Pinpoint the cell where the given text exists, returning its (X, Y) midpoint coordinate. 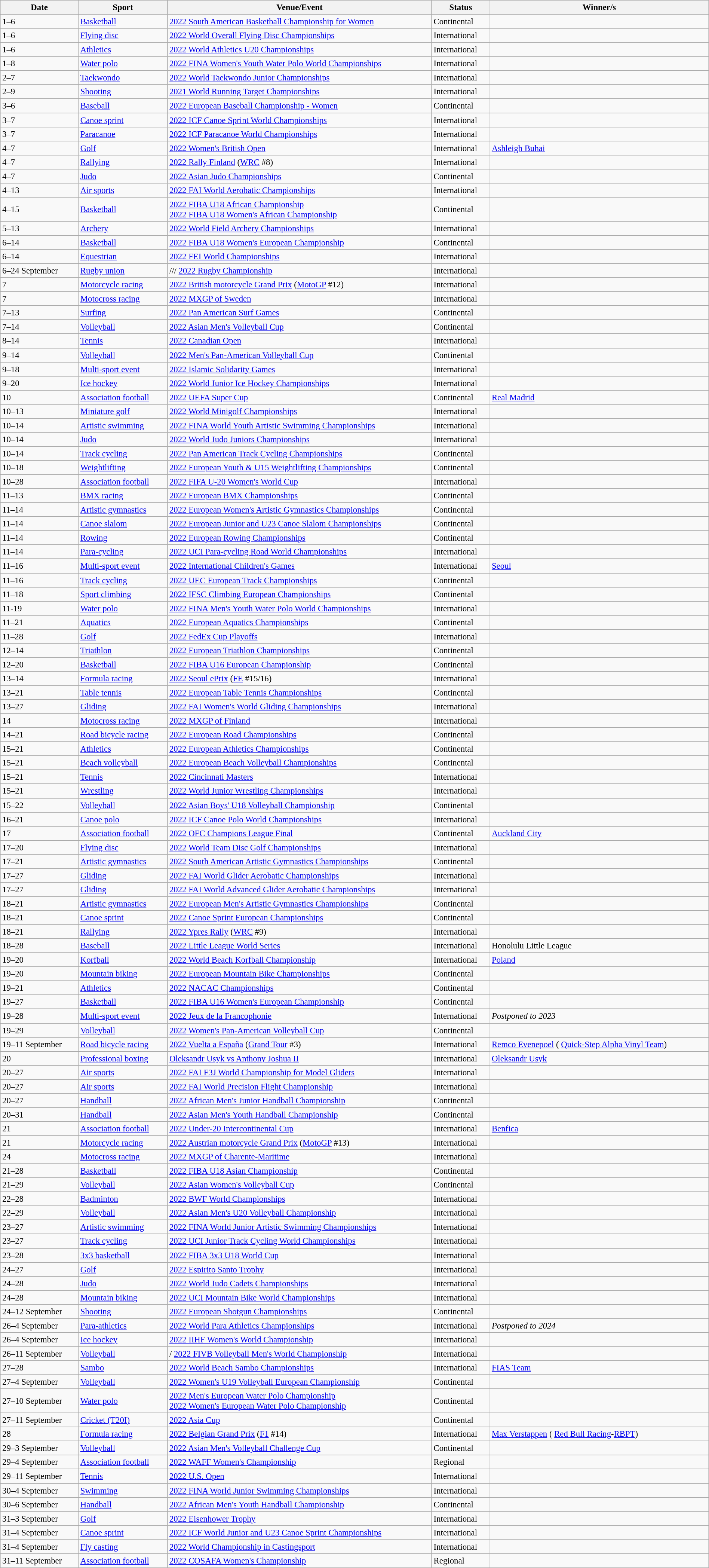
2022 European Men's Artistic Gymnastics Championships (300, 904)
2022 FINA World Youth Artistic Swimming Championships (300, 425)
2022 European Beach Volleyball Championships (300, 763)
2022 MXGP of Finland (300, 721)
8–14 (40, 341)
11–18 (40, 594)
2022 Austrian motorcycle Grand Prix (MotoGP #13) (300, 1143)
27–11 September (40, 1420)
13–14 (40, 679)
24–27 (40, 1269)
20–31 (40, 1115)
Para-cycling (123, 552)
2022 MXGP of Charente-Maritime (300, 1157)
29–3 September (40, 1448)
13–27 (40, 707)
2022 FAI Women's World Gliding Championships (300, 707)
27–28 (40, 1368)
17–20 (40, 847)
2022 European Athletics Championships (300, 749)
Auckland City (599, 833)
2022 IFSC Climbing European Championships (300, 594)
11–28 (40, 636)
2022 European Table Tennis Championships (300, 693)
2022 FAI World Precision Flight Championship (300, 1086)
Remco Evenepoel ( Quick-Step Alpha Vinyl Team) (599, 1044)
2022 Canoe Sprint European Championships (300, 918)
Max Verstappen ( Red Bull Racing-RBPT) (599, 1434)
2022 FINA World Junior Swimming Championships (300, 1491)
Seoul (599, 566)
2022 World Team Disc Golf Championships (300, 847)
2022 Asian Men's Volleyball Challenge Cup (300, 1448)
Table tennis (123, 693)
Professional boxing (123, 1058)
BMX racing (123, 496)
2022 European Mountain Bike Championships (300, 974)
14–21 (40, 735)
2022 Ypres Rally (WRC #9) (300, 932)
2022 British motorcycle Grand Prix (MotoGP #12) (300, 285)
2022 World Junior Wrestling Championships (300, 791)
9–20 (40, 383)
Miniature golf (123, 412)
Equestrian (123, 257)
4–15 (40, 210)
19–28 (40, 1016)
Benfica (599, 1129)
9–18 (40, 369)
Honolulu Little League (599, 946)
Postponed to 2023 (599, 1016)
22–28 (40, 1199)
Beach volleyball (123, 763)
2022 European Junior and U23 Canoe Slalom Championships (300, 524)
31–3 September (40, 1519)
2022 FAI F3J World Championship for Model Gliders (300, 1072)
2022 European Triathlon Championships (300, 651)
2022 Pan American Track Cycling Championships (300, 453)
Postponed to 2024 (599, 1326)
Canoe polo (123, 819)
Rugby union (123, 271)
2022 OFC Champions League Final (300, 833)
2–7 (40, 78)
Date (40, 7)
22–29 (40, 1213)
2022 Women's Pan-American Volleyball Cup (300, 1030)
2022 World Minigolf Championships (300, 412)
2021 World Running Target Championships (300, 92)
2022 European Baseball Championship - Women (300, 106)
2022 South American Artistic Gymnastics Championships (300, 862)
2022 Cincinnati Masters (300, 777)
2022 UEC European Track Championships (300, 580)
1–8 (40, 64)
2022 Rally Finland (WRC #8) (300, 162)
Winner/s (599, 7)
2022 FINA Men's Youth Water Polo World Championships (300, 608)
Canoe slalom (123, 524)
2022 UCI Mountain Bike World Championships (300, 1298)
2022 Seoul ePrix (FE #15/16) (300, 679)
Oleksandr Usyk vs Anthony Joshua II (300, 1058)
27–4 September (40, 1382)
21–28 (40, 1171)
2022 FedEx Cup Playoffs (300, 636)
Rowing (123, 538)
2022 FAI World Glider Aerobatic Championships (300, 875)
Archery (123, 229)
2022 World Beach Sambo Championships (300, 1368)
2022 World Championship in Castingsport (300, 1547)
29–11 September (40, 1476)
2022 FAI World Aerobatic Championships (300, 190)
28 (40, 1434)
19–29 (40, 1030)
10 (40, 397)
17–21 (40, 862)
2022 Jeux de la Francophonie (300, 1016)
11–21 (40, 622)
30–4 September (40, 1491)
Korfball (123, 960)
24 (40, 1157)
Sambo (123, 1368)
2022 FIBA U16 European Championship (300, 664)
2022 UCI Junior Track Cycling World Championships (300, 1241)
2022 European Women's Artistic Gymnastics Championships (300, 510)
Taekwondo (123, 78)
Ashleigh Buhai (599, 148)
2022 FAI World Advanced Glider Aerobatic Championships (300, 890)
26–11 September (40, 1354)
2022 European Aquatics Championships (300, 622)
2022 Vuelta a España (Grand Tour #3) (300, 1044)
2022 Asian Judo Championships (300, 176)
2022 ICF Canoe Polo World Championships (300, 819)
7–14 (40, 327)
/ 2022 FIVB Volleyball Men's World Championship (300, 1354)
2022 European Youth & U15 Weightlifting Championships (300, 468)
2022 FIBA U18 Women's European Championship (300, 242)
11–13 (40, 496)
2022 European Shotgun Championships (300, 1312)
2022 Asian Men's U20 Volleyball Championship (300, 1213)
2022 U.S. Open (300, 1476)
2022 ICF Canoe Sprint World Championships (300, 120)
2022 World Para Athletics Championships (300, 1326)
7–13 (40, 313)
2022 Belgian Grand Prix (F1 #14) (300, 1434)
2022 African Men's Junior Handball Championship (300, 1101)
2022 European Rowing Championships (300, 538)
2022 Espirito Santo Trophy (300, 1269)
3x3 basketball (123, 1255)
31–11 September (40, 1561)
2022 ICF World Junior and U23 Canoe Sprint Championships (300, 1532)
2022 Asia Cup (300, 1420)
2022 Islamic Solidarity Games (300, 369)
Paracanoe (123, 134)
2022 BWF World Championships (300, 1199)
Surfing (123, 313)
2022 FIBA U18 Asian Championship (300, 1171)
23–28 (40, 1255)
12–20 (40, 664)
12–14 (40, 651)
2022 Men's Pan-American Volleyball Cup (300, 355)
2022 World Overall Flying Disc Championships (300, 36)
2022 NACAC Championships (300, 988)
5–13 (40, 229)
Oleksandr Usyk (599, 1058)
2022 Men's European Water Polo Championship 2022 Women's European Water Polo Championship (300, 1401)
2022 FIBA U18 African Championship 2022 FIBA U18 Women's African Championship (300, 210)
Aquatics (123, 622)
2022 FINA Women's Youth Water Polo World Championships (300, 64)
2022 World Athletics U20 Championships (300, 50)
19–27 (40, 1002)
2022 World Beach Korfball Championship (300, 960)
2022 ICF Paracanoe World Championships (300, 134)
2022 World Judo Juniors Championships (300, 440)
Fly casting (123, 1547)
2022 Asian Women's Volleyball Cup (300, 1185)
2022 FIBA 3x3 U18 World Cup (300, 1255)
10–18 (40, 468)
2022 Little League World Series (300, 946)
2022 Under-20 Intercontinental Cup (300, 1129)
Sport climbing (123, 594)
9–14 (40, 355)
4–13 (40, 190)
Poland (599, 960)
Para-athletics (123, 1326)
6–24 September (40, 271)
2022 Asian Men's Volleyball Cup (300, 327)
2022 Asian Boys' U18 Volleyball Championship (300, 805)
2022 WAFF Women's Championship (300, 1462)
2022 Women's British Open (300, 148)
Wrestling (123, 791)
29–4 September (40, 1462)
/// 2022 Rugby Championship (300, 271)
3–6 (40, 106)
2022 UCI Para-cycling Road World Championships (300, 552)
FIAS Team (599, 1368)
Sport (123, 7)
Venue/Event (300, 7)
2022 International Children's Games (300, 566)
2022 FINA World Junior Artistic Swimming Championships (300, 1227)
2022 World Junior Ice Hockey Championships (300, 383)
14 (40, 721)
15–22 (40, 805)
13–21 (40, 693)
Weightlifting (123, 468)
2022 IIHF Women's World Championship (300, 1340)
21–29 (40, 1185)
11-19 (40, 608)
Status (461, 7)
2022 European Road Championships (300, 735)
2022 Pan American Surf Games (300, 313)
2022 World Taekwondo Junior Championships (300, 78)
18–28 (40, 946)
2022 World Judo Cadets Championships (300, 1283)
2022 Canadian Open (300, 341)
Swimming (123, 1491)
2022 MXGP of Sweden (300, 299)
16–21 (40, 819)
2–9 (40, 92)
24–12 September (40, 1312)
2022 Eisenhower Trophy (300, 1519)
2022 COSAFA Women's Championship (300, 1561)
19–21 (40, 988)
2022 World Field Archery Championships (300, 229)
2022 European BMX Championships (300, 496)
20 (40, 1058)
2022 Women's U19 Volleyball European Championship (300, 1382)
Triathlon (123, 651)
27–10 September (40, 1401)
2022 Asian Men's Youth Handball Championship (300, 1115)
2022 FIFA U-20 Women's World Cup (300, 482)
Real Madrid (599, 397)
2022 FIBA U16 Women's European Championship (300, 1002)
Cricket (T20I) (123, 1420)
30–6 September (40, 1504)
2022 South American Basketball Championship for Women (300, 22)
2022 African Men's Youth Handball Championship (300, 1504)
19–11 September (40, 1044)
Badminton (123, 1199)
17 (40, 833)
2022 UEFA Super Cup (300, 397)
2022 FEI World Championships (300, 257)
10–28 (40, 482)
10–13 (40, 412)
